Return [x, y] of the center of cell containing provided text 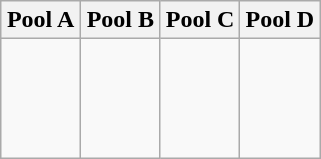
Pool C [200, 20]
Pool A [41, 20]
Pool D [280, 20]
Pool B [120, 20]
